Extract the (x, y) coordinate from the center of the cell holding the provided text.  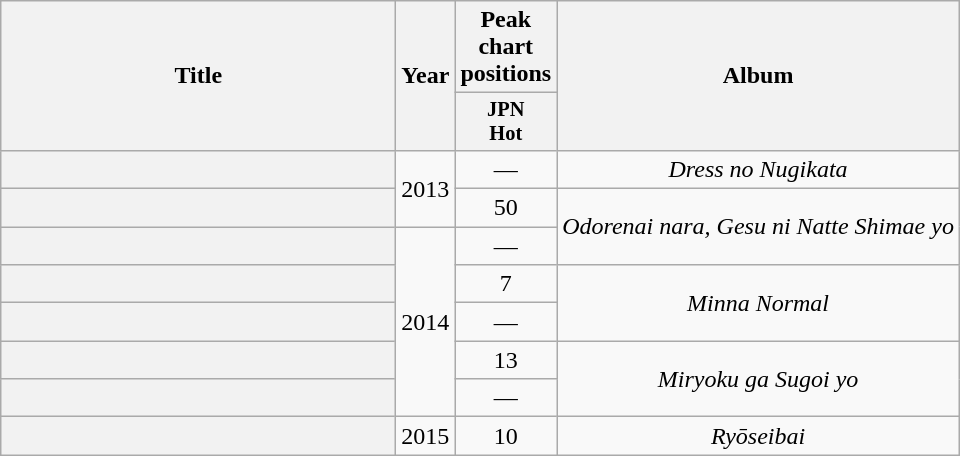
50 (506, 208)
2014 (426, 322)
Ryōseibai (758, 436)
Title (198, 76)
Album (758, 76)
Year (426, 76)
13 (506, 360)
2013 (426, 188)
Minna Normal (758, 303)
2015 (426, 436)
Dress no Nugikata (758, 169)
Peak chart positions (506, 47)
10 (506, 436)
7 (506, 284)
JPNHot (506, 122)
Miryoku ga Sugoi yo (758, 379)
Odorenai nara, Gesu ni Natte Shimae yo (758, 227)
